Determine the (x, y) coordinate at the center of the cell enclosing the given text.  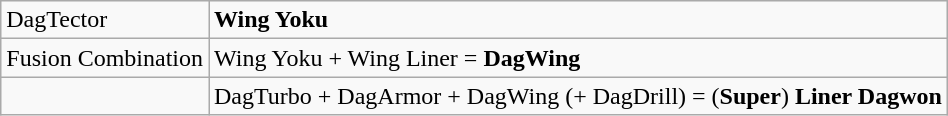
Wing Yoku (578, 20)
DagTurbo + DagArmor + DagWing (+ DagDrill) = (Super) Liner Dagwon (578, 96)
Wing Yoku + Wing Liner = DagWing (578, 58)
Fusion Combination (105, 58)
DagTector (105, 20)
